Detect which cell encompasses the target text, then output its [x, y] center coordinate. 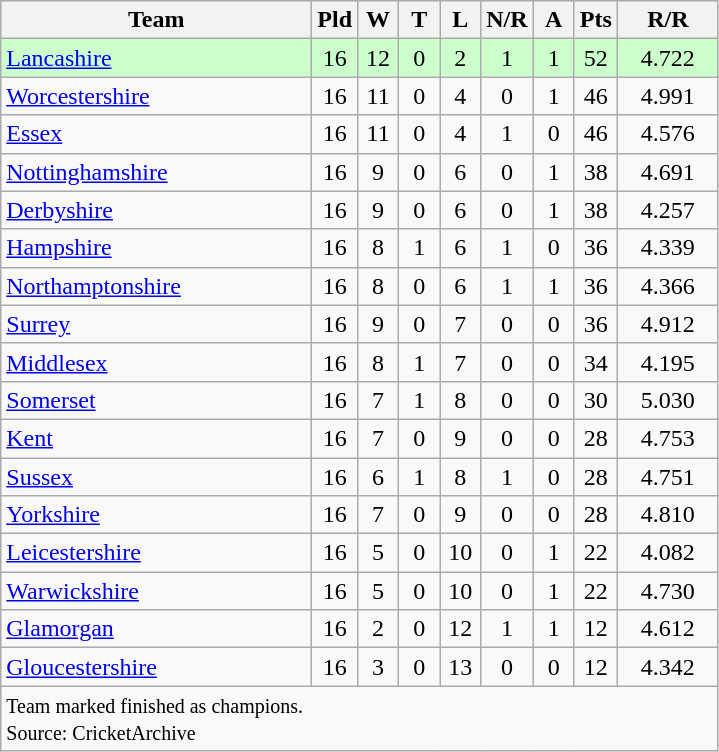
Surrey [156, 324]
4.366 [668, 286]
4.339 [668, 248]
Glamorgan [156, 629]
4.722 [668, 58]
Kent [156, 438]
4.753 [668, 438]
A [554, 20]
Leicestershire [156, 553]
Gloucestershire [156, 667]
Hampshire [156, 248]
4.082 [668, 553]
N/R [507, 20]
4.991 [668, 96]
Lancashire [156, 58]
4.612 [668, 629]
Essex [156, 134]
R/R [668, 20]
Sussex [156, 477]
Team [156, 20]
4.576 [668, 134]
4.730 [668, 591]
4.195 [668, 362]
T [420, 20]
Middlesex [156, 362]
5.030 [668, 400]
13 [460, 667]
Northamptonshire [156, 286]
Warwickshire [156, 591]
52 [596, 58]
30 [596, 400]
Derbyshire [156, 210]
L [460, 20]
4.691 [668, 172]
4.257 [668, 210]
Nottinghamshire [156, 172]
4.342 [668, 667]
Yorkshire [156, 515]
3 [378, 667]
Pts [596, 20]
W [378, 20]
Pld [335, 20]
Worcestershire [156, 96]
4.751 [668, 477]
Team marked finished as champions.Source: CricketArchive [360, 718]
4.810 [668, 515]
34 [596, 362]
Somerset [156, 400]
4.912 [668, 324]
